Identify which cell holds the provided text, then report its [x, y] central coordinate. 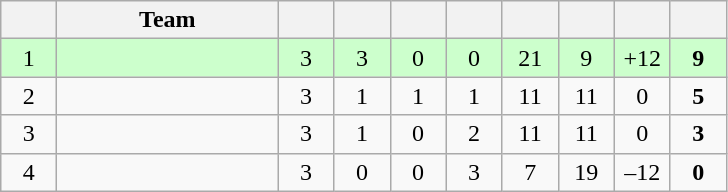
21 [530, 58]
5 [698, 96]
19 [586, 172]
–12 [642, 172]
4 [29, 172]
7 [530, 172]
Team [168, 20]
+12 [642, 58]
